Output the [X, Y] coordinate of the center of the cell containing the given text.  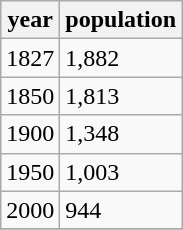
1900 [30, 134]
1850 [30, 96]
1,813 [121, 96]
1,348 [121, 134]
population [121, 20]
year [30, 20]
2000 [30, 210]
1950 [30, 172]
1,882 [121, 58]
1827 [30, 58]
1,003 [121, 172]
944 [121, 210]
